Search for the cell housing the specified text and yield its (X, Y) center coordinate. 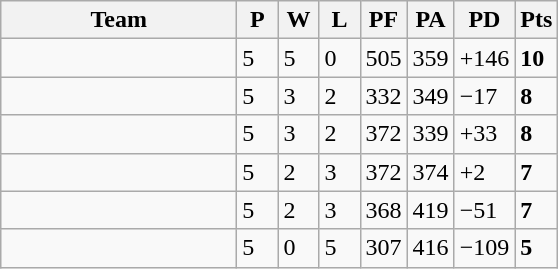
419 (430, 210)
10 (536, 58)
374 (430, 172)
332 (384, 96)
L (340, 20)
Pts (536, 20)
368 (384, 210)
+33 (484, 134)
+146 (484, 58)
416 (430, 248)
349 (430, 96)
505 (384, 58)
−17 (484, 96)
−51 (484, 210)
PA (430, 20)
W (298, 20)
339 (430, 134)
359 (430, 58)
P (258, 20)
PD (484, 20)
−109 (484, 248)
+2 (484, 172)
PF (384, 20)
Team (119, 20)
307 (384, 248)
